Output the (X, Y) coordinate of the center of the cell containing the given text.  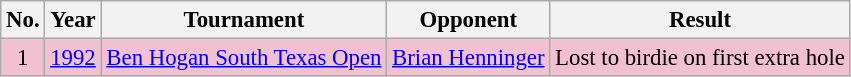
No. (23, 20)
1 (23, 58)
Brian Henninger (468, 58)
1992 (73, 58)
Ben Hogan South Texas Open (244, 58)
Lost to birdie on first extra hole (700, 58)
Year (73, 20)
Tournament (244, 20)
Opponent (468, 20)
Result (700, 20)
